From the cell containing the given text, extract its center point as [x, y] coordinate. 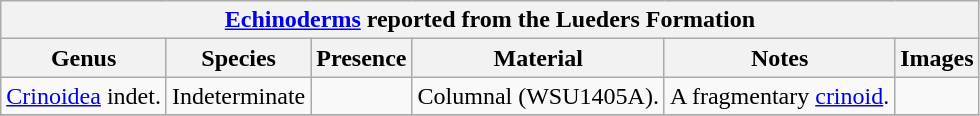
Material [538, 58]
Crinoidea indet. [84, 96]
Presence [362, 58]
Genus [84, 58]
Species [238, 58]
Images [937, 58]
Notes [779, 58]
Columnal (WSU1405A). [538, 96]
Echinoderms reported from the Lueders Formation [490, 20]
A fragmentary crinoid. [779, 96]
Indeterminate [238, 96]
